Return the [X, Y] coordinate for the center point of the cell that contains the specified text.  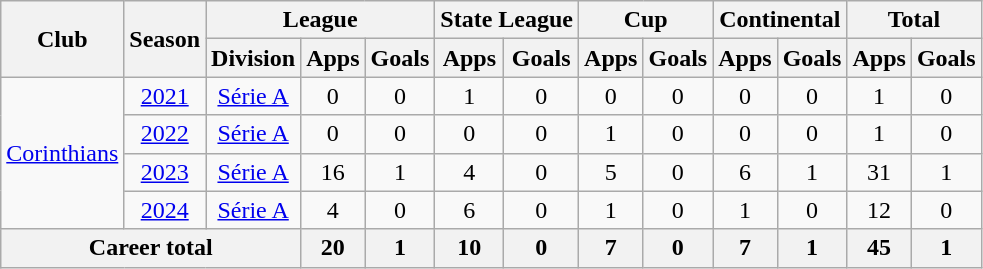
2022 [165, 134]
12 [879, 210]
10 [470, 248]
20 [333, 248]
2023 [165, 172]
Cup [646, 20]
Corinthians [62, 153]
2024 [165, 210]
45 [879, 248]
League [320, 20]
Club [62, 39]
Total [914, 20]
5 [611, 172]
31 [879, 172]
Division [254, 58]
State League [507, 20]
Season [165, 39]
16 [333, 172]
Career total [151, 248]
2021 [165, 96]
Continental [780, 20]
